Locate the cell with the specified text and output its (X, Y) center coordinate. 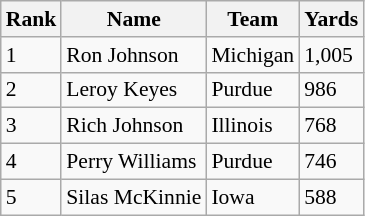
2 (32, 90)
Team (252, 19)
768 (331, 126)
1 (32, 55)
Name (134, 19)
Yards (331, 19)
746 (331, 162)
986 (331, 90)
Silas McKinnie (134, 197)
5 (32, 197)
Ron Johnson (134, 55)
Michigan (252, 55)
Perry Williams (134, 162)
1,005 (331, 55)
Iowa (252, 197)
Illinois (252, 126)
4 (32, 162)
Rich Johnson (134, 126)
3 (32, 126)
Rank (32, 19)
Leroy Keyes (134, 90)
588 (331, 197)
